Output the (X, Y) coordinate of the center of the cell containing the given text.  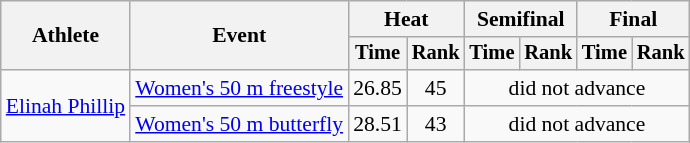
28.51 (378, 124)
Heat (406, 19)
Event (239, 36)
Semifinal (520, 19)
Elinah Phillip (66, 106)
45 (436, 88)
Women's 50 m butterfly (239, 124)
26.85 (378, 88)
Final (633, 19)
43 (436, 124)
Women's 50 m freestyle (239, 88)
Athlete (66, 36)
